Find where the given text appears and provide that cell's center as (x, y) coordinate. 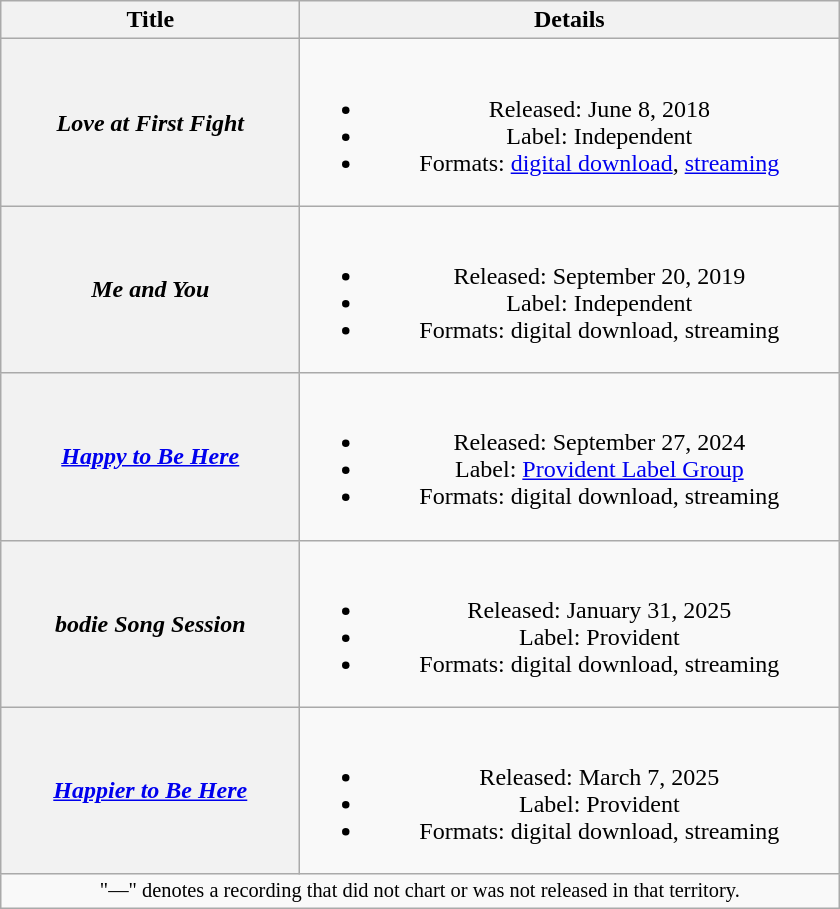
Title (150, 20)
Happier to Be Here (150, 790)
Released: September 20, 2019Label: IndependentFormats: digital download, streaming (570, 290)
Released: September 27, 2024Label: Provident Label GroupFormats: digital download, streaming (570, 456)
Released: January 31, 2025Label: ProvidentFormats: digital download, streaming (570, 624)
Details (570, 20)
Me and You (150, 290)
Happy to Be Here (150, 456)
bodie Song Session (150, 624)
Love at First Fight (150, 122)
Released: June 8, 2018Label: IndependentFormats: digital download, streaming (570, 122)
Released: March 7, 2025Label: ProvidentFormats: digital download, streaming (570, 790)
"—" denotes a recording that did not chart or was not released in that territory. (420, 891)
